Identify which cell holds the provided text, then report its [x, y] central coordinate. 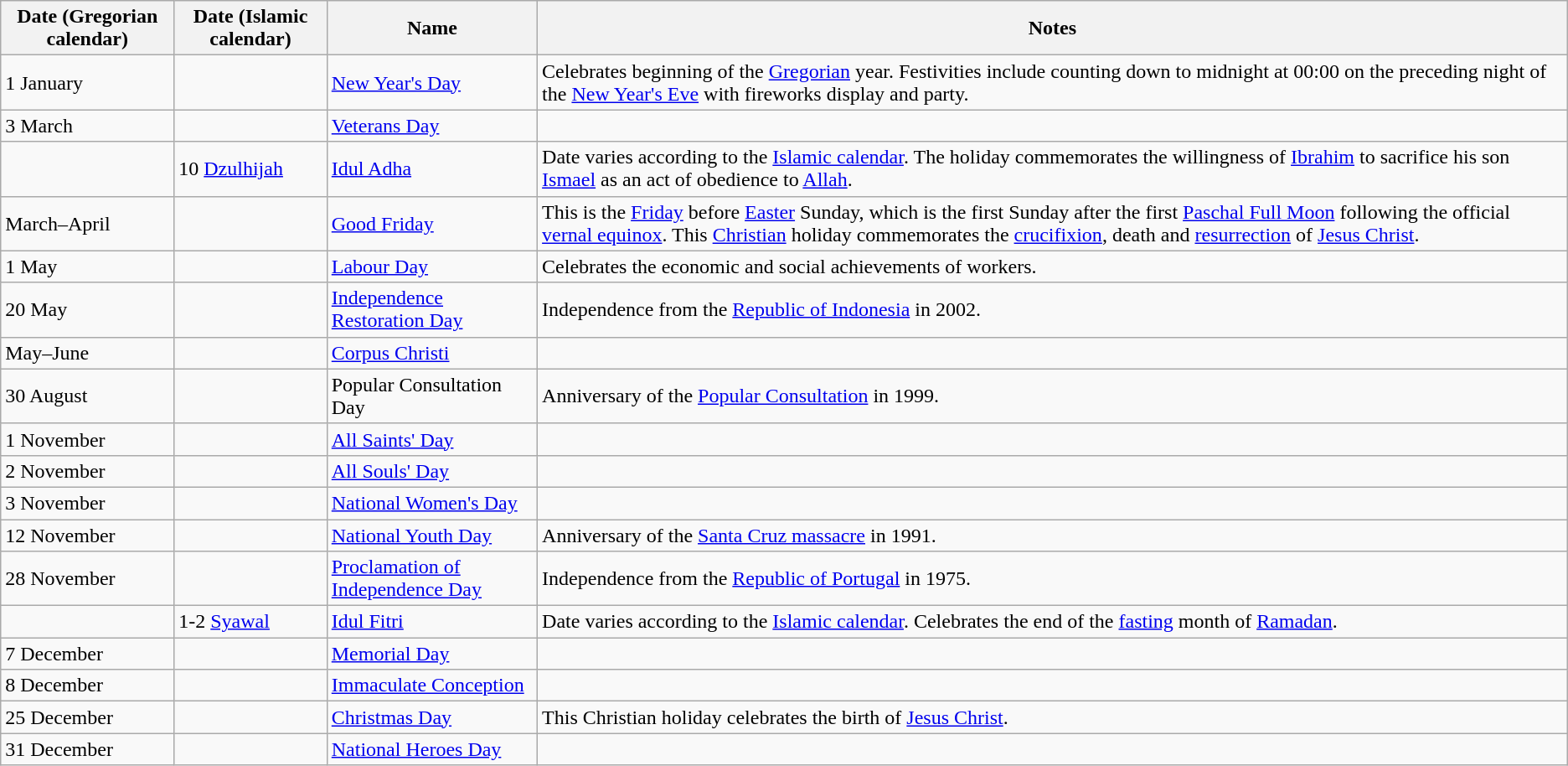
All Saints' Day [432, 439]
Corpus Christi [432, 353]
3 March [87, 126]
31 December [87, 749]
Independence from the Republic of Portugal in 1975. [1053, 578]
1 November [87, 439]
Memorial Day [432, 654]
Idul Fitri [432, 622]
Labour Day [432, 267]
May–June [87, 353]
Independence from the Republic of Indonesia in 2002. [1053, 310]
20 May [87, 310]
7 December [87, 654]
Independence Restoration Day [432, 310]
28 November [87, 578]
3 November [87, 503]
12 November [87, 536]
National Heroes Day [432, 749]
Christmas Day [432, 717]
30 August [87, 396]
Immaculate Conception [432, 686]
8 December [87, 686]
Celebrates the economic and social achievements of workers. [1053, 267]
Anniversary of the Popular Consultation in 1999. [1053, 396]
Anniversary of the Santa Cruz massacre in 1991. [1053, 536]
March–April [87, 223]
Date varies according to the Islamic calendar. Celebrates the end of the fasting month of Ramadan. [1053, 622]
Notes [1053, 28]
Date (Islamic calendar) [250, 28]
Good Friday [432, 223]
Proclamation of Independence Day [432, 578]
This Christian holiday celebrates the birth of Jesus Christ. [1053, 717]
Date (Gregorian calendar) [87, 28]
1 January [87, 82]
National Women's Day [432, 503]
All Souls' Day [432, 471]
25 December [87, 717]
Popular Consultation Day [432, 396]
10 Dzulhijah [250, 169]
1-2 Syawal [250, 622]
Name [432, 28]
National Youth Day [432, 536]
Veterans Day [432, 126]
2 November [87, 471]
Idul Adha [432, 169]
1 May [87, 267]
New Year's Day [432, 82]
